Capture the cell that displays the provided text and extract its (x, y) central coordinate. 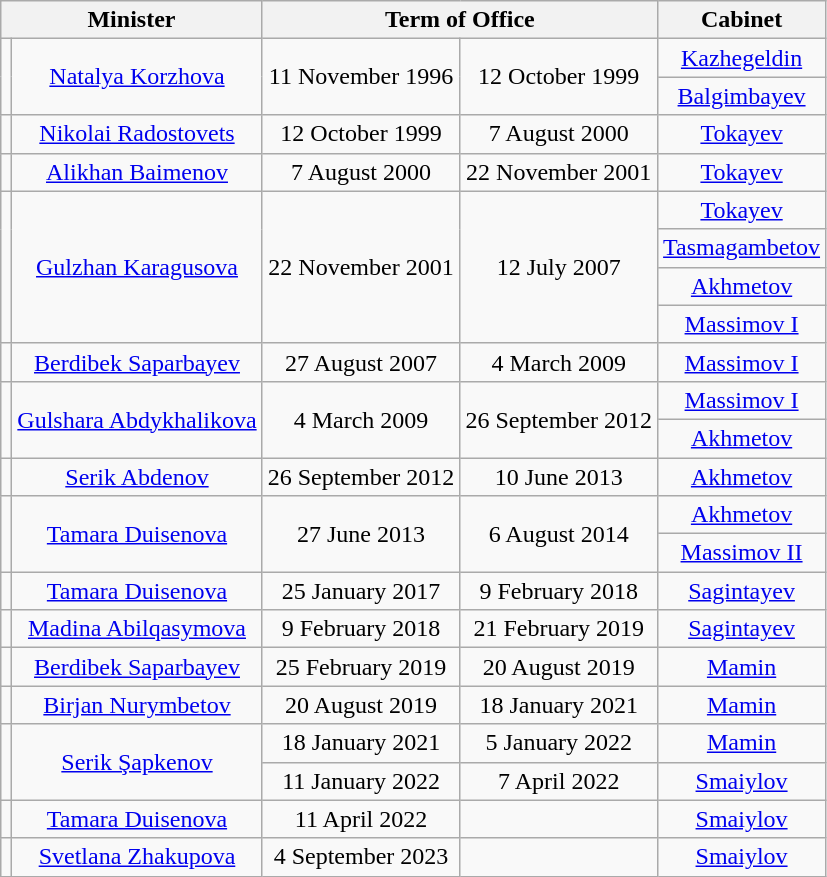
27 August 2007 (361, 362)
Madina Abilqasymova (137, 629)
12 July 2007 (559, 267)
Massimov II (742, 553)
Birjan Nurymbetov (137, 705)
Gulshara Abdykhalikova (137, 419)
Cabinet (742, 20)
Svetlana Zhakupova (137, 857)
4 September 2023 (361, 857)
11 November 1996 (361, 77)
Serik Şapkenov (137, 762)
10 June 2013 (559, 477)
Gulzhan Karagusova (137, 267)
Tasmagambetov (742, 248)
Minister (132, 20)
Term of Office (460, 20)
Natalya Korzhova (137, 77)
27 June 2013 (361, 534)
Kazhegeldin (742, 58)
21 February 2019 (559, 629)
7 April 2022 (559, 781)
Serik Abdenov (137, 477)
6 August 2014 (559, 534)
25 January 2017 (361, 591)
11 January 2022 (361, 781)
Nikolai Radostovets (137, 134)
25 February 2019 (361, 667)
Balgimbayev (742, 96)
11 April 2022 (361, 819)
5 January 2022 (559, 743)
Alikhan Baimenov (137, 172)
